Scan for the cell matching the given text and deliver its (x, y) coordinate at center. 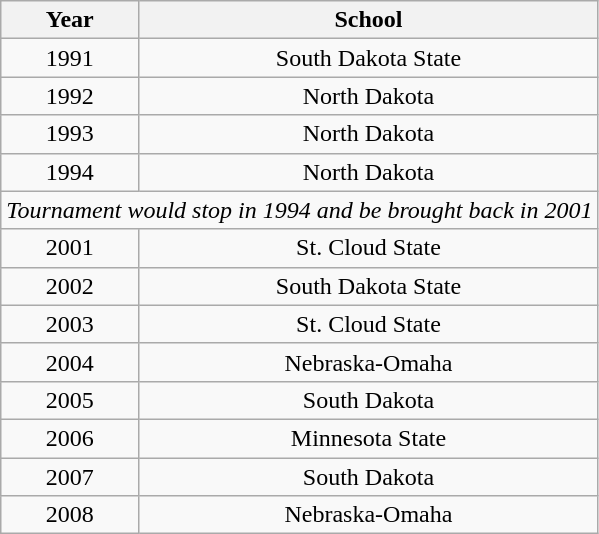
2006 (70, 438)
2003 (70, 324)
1993 (70, 134)
2002 (70, 286)
2005 (70, 400)
2008 (70, 515)
2001 (70, 248)
1994 (70, 172)
1992 (70, 96)
2004 (70, 362)
1991 (70, 58)
2007 (70, 477)
Tournament would stop in 1994 and be brought back in 2001 (300, 210)
Minnesota State (368, 438)
Year (70, 20)
School (368, 20)
